Locate the cell with the specified text and output its (x, y) center coordinate. 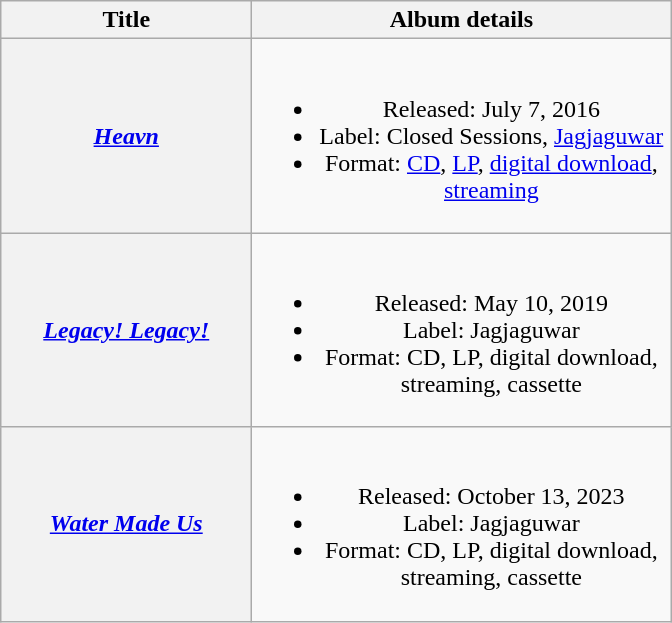
Title (126, 20)
Album details (462, 20)
Released: October 13, 2023Label: JagjaguwarFormat: CD, LP, digital download, streaming, cassette (462, 524)
Water Made Us (126, 524)
Legacy! Legacy! (126, 330)
Heavn (126, 136)
Released: July 7, 2016Label: Closed Sessions, JagjaguwarFormat: CD, LP, digital download, streaming (462, 136)
Released: May 10, 2019Label: JagjaguwarFormat: CD, LP, digital download, streaming, cassette (462, 330)
